Output the [x, y] coordinate of the center of the cell containing the given text.  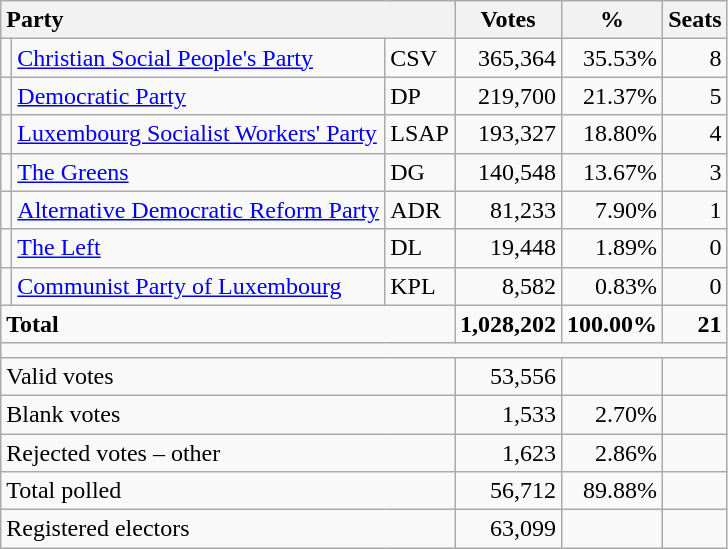
DP [420, 96]
1,028,202 [508, 324]
% [612, 20]
19,448 [508, 248]
193,327 [508, 134]
2.70% [612, 414]
DL [420, 248]
0.83% [612, 286]
63,099 [508, 529]
LSAP [420, 134]
Rejected votes – other [228, 453]
21.37% [612, 96]
The Left [198, 248]
140,548 [508, 172]
2.86% [612, 453]
13.67% [612, 172]
Blank votes [228, 414]
1,623 [508, 453]
Valid votes [228, 376]
Communist Party of Luxembourg [198, 286]
The Greens [198, 172]
53,556 [508, 376]
Alternative Democratic Reform Party [198, 210]
4 [695, 134]
100.00% [612, 324]
Christian Social People's Party [198, 58]
365,364 [508, 58]
18.80% [612, 134]
1 [695, 210]
7.90% [612, 210]
89.88% [612, 491]
Registered electors [228, 529]
81,233 [508, 210]
KPL [420, 286]
21 [695, 324]
ADR [420, 210]
8,582 [508, 286]
1,533 [508, 414]
56,712 [508, 491]
8 [695, 58]
DG [420, 172]
219,700 [508, 96]
Votes [508, 20]
Democratic Party [198, 96]
5 [695, 96]
Total polled [228, 491]
CSV [420, 58]
Total [228, 324]
Luxembourg Socialist Workers' Party [198, 134]
Seats [695, 20]
Party [228, 20]
35.53% [612, 58]
1.89% [612, 248]
3 [695, 172]
